From the cell containing the given text, extract its center point as (X, Y) coordinate. 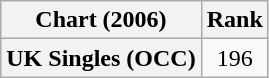
196 (234, 58)
UK Singles (OCC) (101, 58)
Chart (2006) (101, 20)
Rank (234, 20)
